Return the [x, y] coordinate for the center point of the cell that contains the specified text.  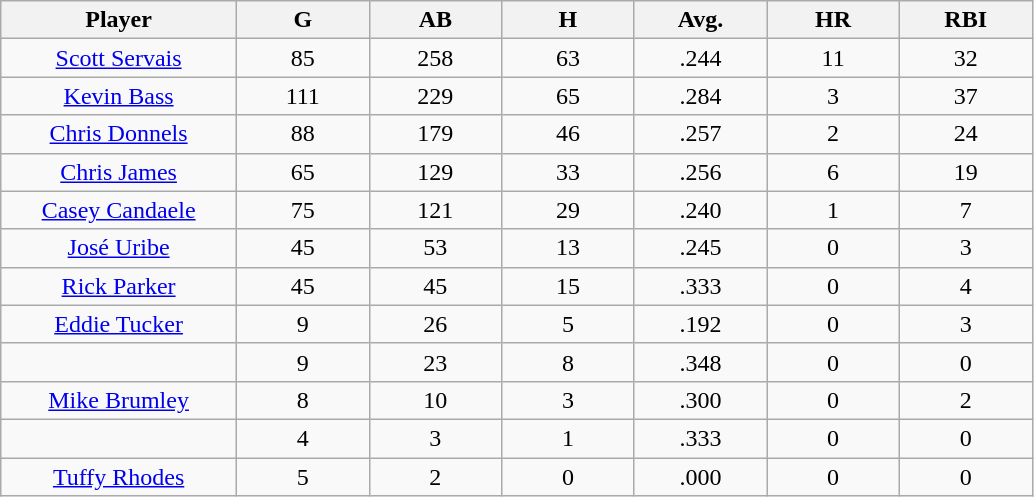
.240 [700, 210]
AB [436, 20]
11 [834, 58]
José Uribe [119, 248]
Chris Donnels [119, 134]
.348 [700, 362]
.300 [700, 400]
HR [834, 20]
13 [568, 248]
.256 [700, 172]
Chris James [119, 172]
129 [436, 172]
88 [302, 134]
85 [302, 58]
15 [568, 286]
Casey Candaele [119, 210]
23 [436, 362]
26 [436, 324]
32 [966, 58]
.284 [700, 96]
75 [302, 210]
H [568, 20]
19 [966, 172]
229 [436, 96]
24 [966, 134]
Scott Servais [119, 58]
63 [568, 58]
53 [436, 248]
.257 [700, 134]
121 [436, 210]
10 [436, 400]
258 [436, 58]
Rick Parker [119, 286]
46 [568, 134]
Avg. [700, 20]
Mike Brumley [119, 400]
.192 [700, 324]
.000 [700, 477]
7 [966, 210]
G [302, 20]
179 [436, 134]
.244 [700, 58]
111 [302, 96]
Tuffy Rhodes [119, 477]
33 [568, 172]
Player [119, 20]
Kevin Bass [119, 96]
Eddie Tucker [119, 324]
37 [966, 96]
.245 [700, 248]
6 [834, 172]
RBI [966, 20]
29 [568, 210]
